Identify which cell holds the provided text, then report its [x, y] central coordinate. 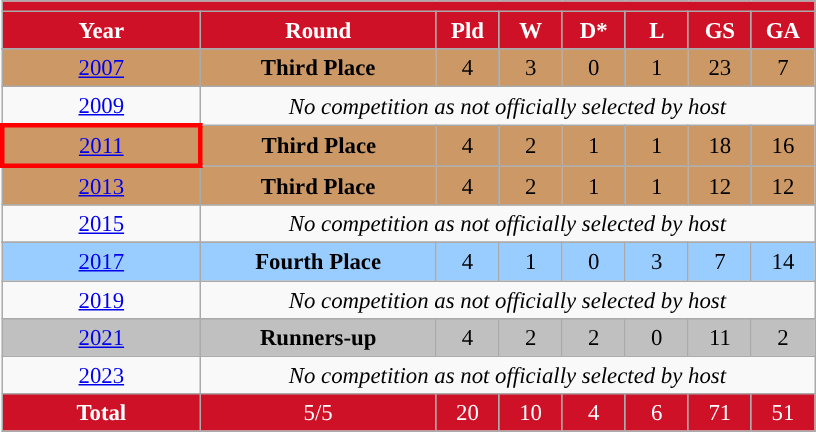
Round [318, 31]
Total [101, 412]
18 [720, 146]
Year [101, 31]
2013 [101, 186]
D* [594, 31]
10 [530, 412]
Runners-up [318, 337]
71 [720, 412]
5/5 [318, 412]
2021 [101, 337]
GS [720, 31]
14 [782, 262]
6 [656, 412]
L [656, 31]
2007 [101, 68]
20 [468, 412]
51 [782, 412]
2009 [101, 106]
2019 [101, 300]
2017 [101, 262]
11 [720, 337]
16 [782, 146]
23 [720, 68]
GA [782, 31]
Fourth Place [318, 262]
2015 [101, 225]
Pld [468, 31]
2011 [101, 146]
W [530, 31]
2023 [101, 375]
